Locate the cell with the specified text and output its [x, y] center coordinate. 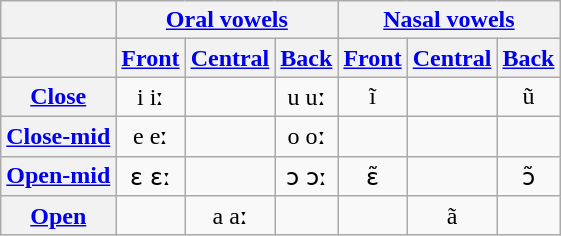
o oː [306, 136]
ɔ ɔː [306, 176]
u uː [306, 97]
ɛ ɛː [150, 176]
ã [452, 216]
a aː [230, 216]
i iː [150, 97]
Nasal vowels [449, 20]
ũ [528, 97]
ɛ̃ [372, 176]
Close [58, 97]
e eː [150, 136]
ĩ [372, 97]
Open [58, 216]
ɔ̃ [528, 176]
Open-mid [58, 176]
Close-mid [58, 136]
Oral vowels [227, 20]
